Detect which cell encompasses the target text, then output its (x, y) center coordinate. 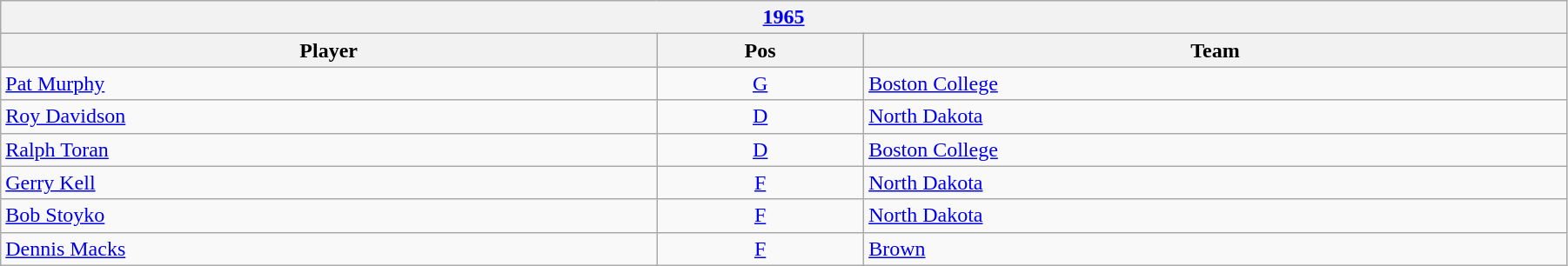
Brown (1216, 249)
1965 (784, 17)
Pat Murphy (329, 83)
Roy Davidson (329, 116)
Player (329, 50)
Gerry Kell (329, 183)
G (761, 83)
Ralph Toran (329, 150)
Dennis Macks (329, 249)
Team (1216, 50)
Bob Stoyko (329, 216)
Pos (761, 50)
